Locate the cell with the specified text and output its [x, y] center coordinate. 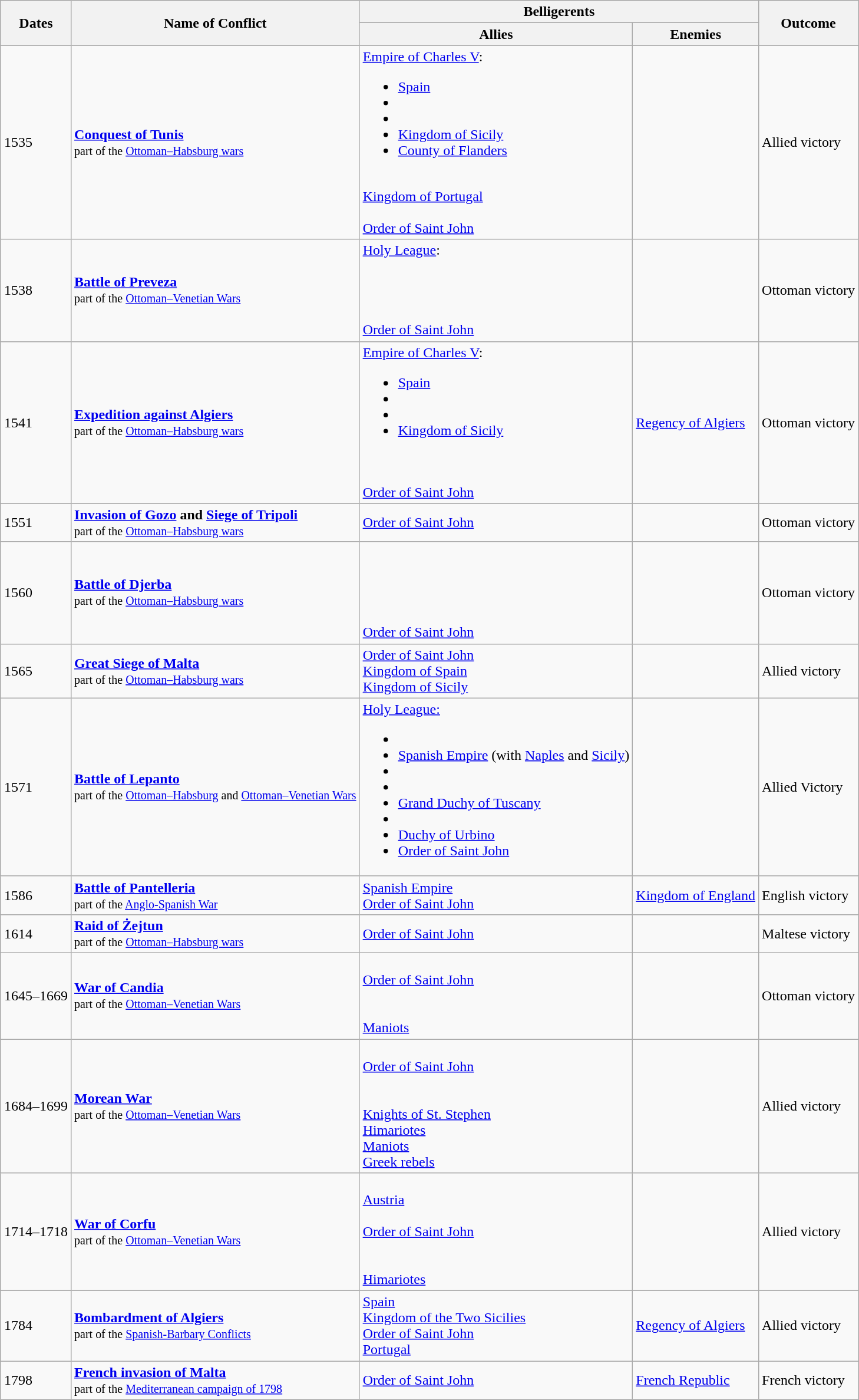
Expedition against Algierspart of the Ottoman–Habsburg wars [216, 422]
1784 [35, 1326]
Allies [496, 34]
1551 [35, 522]
French victory [808, 1381]
1560 [35, 593]
War of Candiapart of the Ottoman–Venetian Wars [216, 996]
Conquest of Tunispart of the Ottoman–Habsburg wars [216, 143]
Enemies [696, 34]
1538 [35, 290]
Order of Saint John Knights of St. Stephen Himariotes Maniots Greek rebels [496, 1106]
Holy League: Order of Saint John [496, 290]
Spanish Empire Order of Saint John [496, 895]
Belligerents [559, 12]
Empire of Charles V: Spain Kingdom of Sicily Order of Saint John [496, 422]
1798 [35, 1381]
Name of Conflict [216, 23]
Order of Saint John Maniots [496, 996]
Austria Order of Saint John Himariotes [496, 1232]
Holy League: Spanish Empire (with Naples and Sicily) Grand Duchy of Tuscany Duchy of Urbino Order of Saint John [496, 787]
1614 [35, 934]
1684–1699 [35, 1106]
Morean Warpart of the Ottoman–Venetian Wars [216, 1106]
French Republic [696, 1381]
1571 [35, 787]
Invasion of Gozo and Siege of Tripolipart of the Ottoman–Habsburg wars [216, 522]
1535 [35, 143]
English victory [808, 895]
1565 [35, 671]
Battle of Djerbapart of the Ottoman–Habsburg wars [216, 593]
Battle of Lepantopart of the Ottoman–Habsburg and Ottoman–Venetian Wars [216, 787]
Maltese victory [808, 934]
1586 [35, 895]
Battle of Prevezapart of the Ottoman–Venetian Wars [216, 290]
Order of Saint JohnKingdom of Spain Kingdom of Sicily [496, 671]
1541 [35, 422]
Battle of Pantelleriapart of the Anglo-Spanish War [216, 895]
Empire of Charles V: Spain Kingdom of Sicily County of Flanders Kingdom of Portugal Order of Saint John [496, 143]
Kingdom of England [696, 895]
Dates [35, 23]
War of Corfupart of the Ottoman–Venetian Wars [216, 1232]
Raid of Żejtunpart of the Ottoman–Habsburg wars [216, 934]
Great Siege of Maltapart of the Ottoman–Habsburg wars [216, 671]
1645–1669 [35, 996]
French invasion of Maltapart of the Mediterranean campaign of 1798 [216, 1381]
1714–1718 [35, 1232]
Spain Kingdom of the Two Sicilies Order of Saint John Portugal [496, 1326]
Bombardment of Algierspart of the Spanish-Barbary Conflicts [216, 1326]
Outcome [808, 23]
Allied Victory [808, 787]
